Find where the given text appears and provide that cell's center as (X, Y) coordinate. 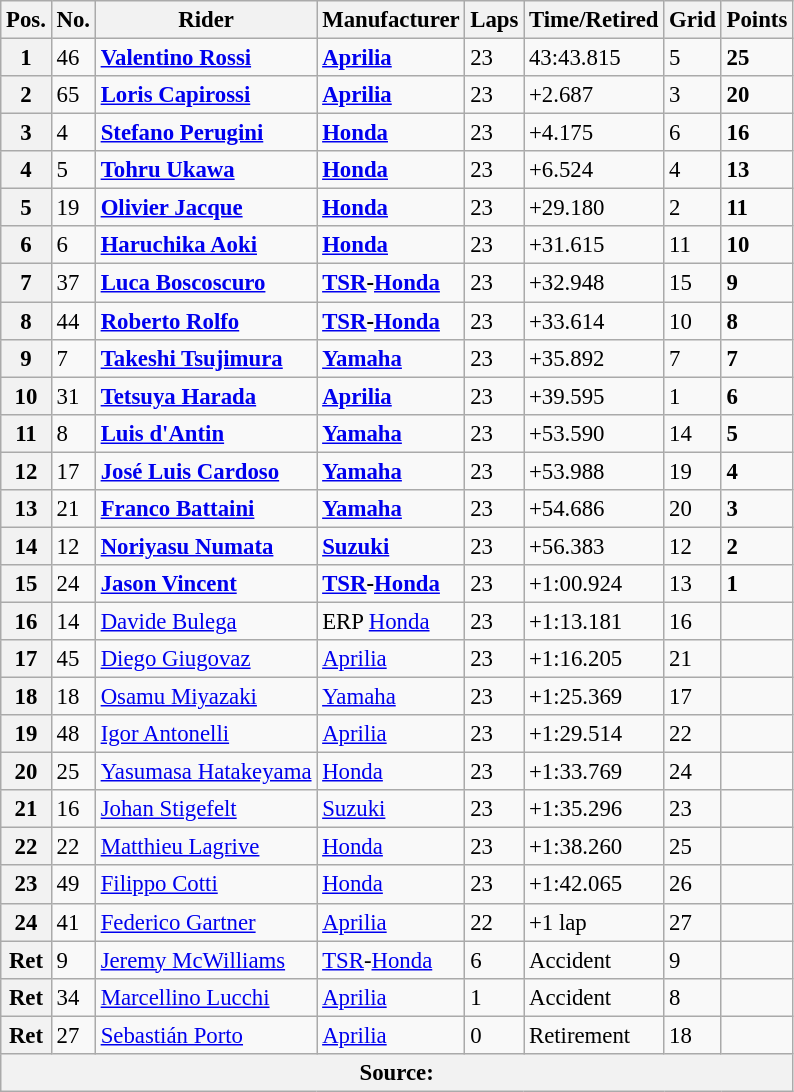
Points (756, 20)
Jason Vincent (206, 584)
Matthieu Lagrive (206, 847)
+53.590 (594, 433)
48 (73, 734)
+33.614 (594, 321)
Pos. (26, 20)
26 (692, 885)
+56.383 (594, 546)
+6.524 (594, 170)
Rider (206, 20)
Tohru Ukawa (206, 170)
Noriyasu Numata (206, 546)
+1 lap (594, 922)
Haruchika Aoki (206, 245)
Igor Antonelli (206, 734)
+1:00.924 (594, 584)
0 (494, 1035)
+53.988 (594, 471)
No. (73, 20)
ERP Honda (391, 621)
+39.595 (594, 396)
Federico Gartner (206, 922)
José Luis Cardoso (206, 471)
Retirement (594, 1035)
Manufacturer (391, 20)
+35.892 (594, 358)
Luca Boscoscuro (206, 283)
65 (73, 95)
44 (73, 321)
Roberto Rolfo (206, 321)
Valentino Rossi (206, 58)
+31.615 (594, 245)
+1:13.181 (594, 621)
Davide Bulega (206, 621)
+1:38.260 (594, 847)
+1:35.296 (594, 809)
Loris Capirossi (206, 95)
Diego Giugovaz (206, 659)
+1:16.205 (594, 659)
37 (73, 283)
+54.686 (594, 509)
+32.948 (594, 283)
+1:25.369 (594, 697)
Jeremy McWilliams (206, 960)
+4.175 (594, 133)
+1:29.514 (594, 734)
Source: (397, 1073)
Franco Battaini (206, 509)
Tetsuya Harada (206, 396)
34 (73, 997)
41 (73, 922)
Yasumasa Hatakeyama (206, 772)
31 (73, 396)
Stefano Perugini (206, 133)
Time/Retired (594, 20)
+1:33.769 (594, 772)
Sebastián Porto (206, 1035)
Takeshi Tsujimura (206, 358)
Olivier Jacque (206, 208)
Filippo Cotti (206, 885)
Osamu Miyazaki (206, 697)
46 (73, 58)
Luis d'Antin (206, 433)
43:43.815 (594, 58)
Marcellino Lucchi (206, 997)
+29.180 (594, 208)
Grid (692, 20)
+2.687 (594, 95)
+1:42.065 (594, 885)
49 (73, 885)
45 (73, 659)
Johan Stigefelt (206, 809)
Laps (494, 20)
